Output the (x, y) coordinate of the center of the cell containing the given text.  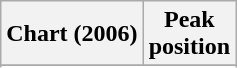
Chart (2006) (72, 34)
Peakposition (189, 34)
